Pinpoint the cell where the given text exists, returning its [X, Y] midpoint coordinate. 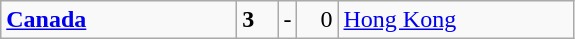
- [288, 20]
0 [318, 20]
Hong Kong [456, 20]
Canada [119, 20]
3 [258, 20]
